Locate the cell with the specified text and output its [x, y] center coordinate. 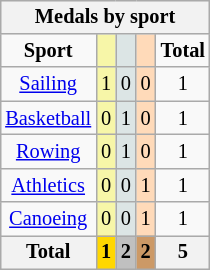
Rowing [48, 152]
Sailing [48, 84]
Medals by sport [105, 17]
Canoeing [48, 219]
Athletics [48, 185]
Sport [48, 51]
5 [183, 253]
Basketball [48, 118]
